Scan for the cell matching the given text and deliver its [x, y] coordinate at center. 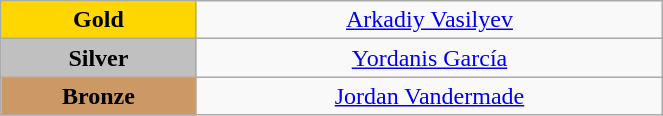
Yordanis García [430, 58]
Silver [98, 58]
Arkadiy Vasilyev [430, 20]
Bronze [98, 96]
Gold [98, 20]
Jordan Vandermade [430, 96]
